From the cell containing the given text, extract its center point as [x, y] coordinate. 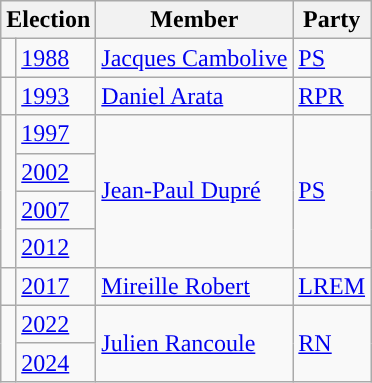
1988 [56, 58]
RPR [332, 96]
2024 [56, 362]
RN [332, 343]
2017 [56, 286]
Mireille Robert [194, 286]
Party [332, 20]
Jean-Paul Dupré [194, 191]
2012 [56, 248]
2002 [56, 172]
Election [48, 20]
Member [194, 20]
1993 [56, 96]
Daniel Arata [194, 96]
Jacques Cambolive [194, 58]
LREM [332, 286]
2007 [56, 210]
2022 [56, 324]
Julien Rancoule [194, 343]
1997 [56, 134]
